Scan for the cell matching the given text and deliver its [x, y] coordinate at center. 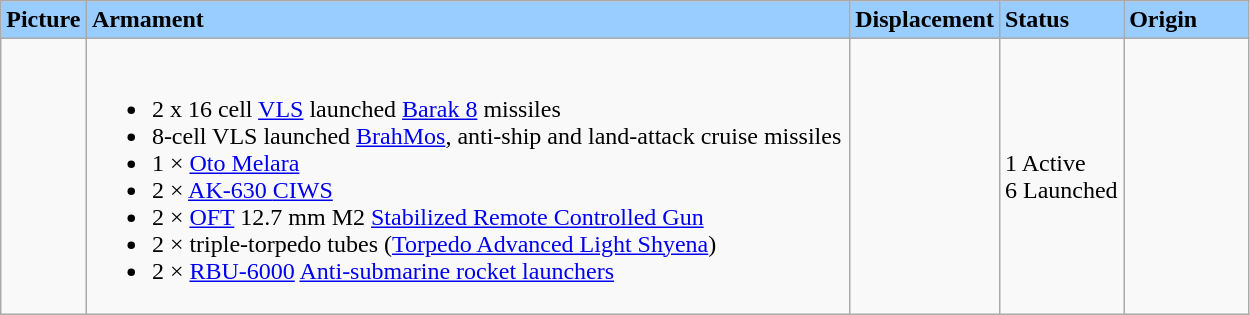
Displacement [925, 20]
Picture [44, 20]
1 Active6 Launched [1061, 176]
Origin [1186, 20]
Status [1061, 20]
Armament [468, 20]
